Identify which cell holds the provided text, then report its [x, y] central coordinate. 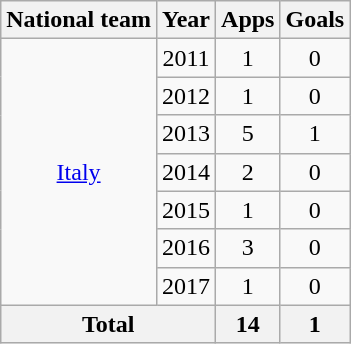
2015 [186, 210]
2014 [186, 172]
2012 [186, 96]
3 [248, 248]
2016 [186, 248]
Goals [315, 20]
2017 [186, 286]
2 [248, 172]
Total [108, 324]
Italy [79, 172]
14 [248, 324]
2013 [186, 134]
Year [186, 20]
5 [248, 134]
Apps [248, 20]
National team [79, 20]
2011 [186, 58]
